Pinpoint the cell where the given text exists, returning its (x, y) midpoint coordinate. 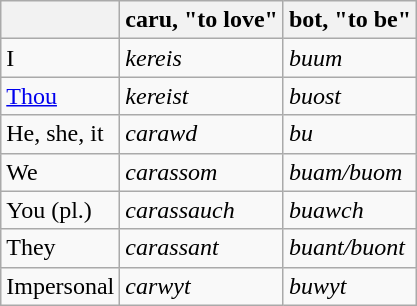
carassauch (202, 210)
buam/buom (350, 172)
bu (350, 134)
buum (350, 58)
kereist (202, 96)
You (pl.) (60, 210)
I (60, 58)
He, she, it (60, 134)
buant/buont (350, 248)
buwyt (350, 286)
Impersonal (60, 286)
carassant (202, 248)
bot, "to be" (350, 20)
Thou (60, 96)
buawch (350, 210)
We (60, 172)
caru, "to love" (202, 20)
carassom (202, 172)
kereis (202, 58)
carawd (202, 134)
They (60, 248)
carwyt (202, 286)
buost (350, 96)
